Find where the given text appears and provide that cell's center as [X, Y] coordinate. 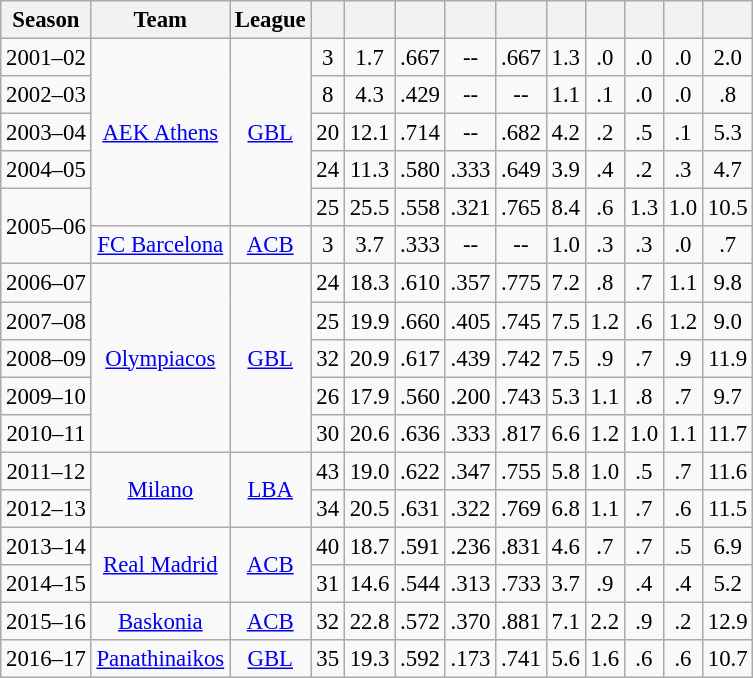
.817 [521, 433]
18.7 [369, 546]
.347 [470, 471]
20.6 [369, 433]
.321 [470, 208]
11.3 [369, 170]
.322 [470, 509]
.544 [420, 584]
18.3 [369, 283]
.357 [470, 283]
.682 [521, 133]
.370 [470, 621]
11.5 [727, 509]
AEK Athens [160, 133]
35 [328, 659]
2006–07 [46, 283]
FC Barcelona [160, 245]
2.0 [727, 58]
2.2 [604, 621]
3.9 [566, 170]
.429 [420, 95]
.558 [420, 208]
30 [328, 433]
.173 [470, 659]
.405 [470, 321]
22.8 [369, 621]
10.5 [727, 208]
43 [328, 471]
19.3 [369, 659]
.649 [521, 170]
.733 [521, 584]
Baskonia [160, 621]
20 [328, 133]
.741 [521, 659]
19.9 [369, 321]
2008–09 [46, 358]
.580 [420, 170]
2015–16 [46, 621]
12.1 [369, 133]
2002–03 [46, 95]
6.9 [727, 546]
2011–12 [46, 471]
1.7 [369, 58]
.610 [420, 283]
25.5 [369, 208]
.439 [470, 358]
Panathinaikos [160, 659]
.660 [420, 321]
11.7 [727, 433]
2001–02 [46, 58]
2016–17 [46, 659]
2014–15 [46, 584]
10.7 [727, 659]
6.6 [566, 433]
.742 [521, 358]
.560 [420, 396]
8 [328, 95]
7.2 [566, 283]
LBA [270, 490]
Olympiacos [160, 358]
5.2 [727, 584]
.591 [420, 546]
4.2 [566, 133]
7.1 [566, 621]
12.9 [727, 621]
.236 [470, 546]
2004–05 [46, 170]
2012–13 [46, 509]
11.6 [727, 471]
20.5 [369, 509]
19.0 [369, 471]
9.8 [727, 283]
26 [328, 396]
.572 [420, 621]
.636 [420, 433]
6.8 [566, 509]
.775 [521, 283]
2003–04 [46, 133]
4.3 [369, 95]
34 [328, 509]
20.9 [369, 358]
.755 [521, 471]
14.6 [369, 584]
8.4 [566, 208]
Team [160, 20]
.714 [420, 133]
.745 [521, 321]
9.0 [727, 321]
.743 [521, 396]
2005–06 [46, 226]
.622 [420, 471]
11.9 [727, 358]
40 [328, 546]
Milano [160, 490]
.617 [420, 358]
2010–11 [46, 433]
Real Madrid [160, 564]
2007–08 [46, 321]
Season [46, 20]
.769 [521, 509]
League [270, 20]
.200 [470, 396]
.765 [521, 208]
4.6 [566, 546]
.831 [521, 546]
17.9 [369, 396]
.313 [470, 584]
4.7 [727, 170]
.592 [420, 659]
1.6 [604, 659]
2013–14 [46, 546]
5.6 [566, 659]
9.7 [727, 396]
5.8 [566, 471]
.881 [521, 621]
31 [328, 584]
2009–10 [46, 396]
.631 [420, 509]
